Output the (X, Y) coordinate of the center of the cell containing the given text.  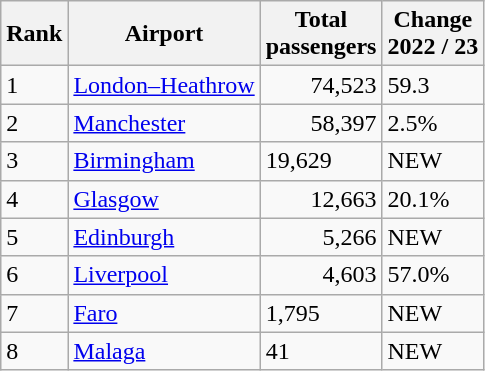
Edinburgh (164, 237)
58,397 (321, 123)
Manchester (164, 123)
Liverpool (164, 275)
74,523 (321, 85)
6 (34, 275)
2.5% (433, 123)
Glasgow (164, 199)
Malaga (164, 351)
4,603 (321, 275)
1,795 (321, 313)
Airport (164, 34)
7 (34, 313)
Change2022 / 23 (433, 34)
1 (34, 85)
Birmingham (164, 161)
Total passengers (321, 34)
59.3 (433, 85)
12,663 (321, 199)
4 (34, 199)
2 (34, 123)
3 (34, 161)
20.1% (433, 199)
19,629 (321, 161)
London–Heathrow (164, 85)
Faro (164, 313)
5 (34, 237)
Rank (34, 34)
41 (321, 351)
8 (34, 351)
5,266 (321, 237)
57.0% (433, 275)
